Determine the (x, y) coordinate at the center of the cell enclosing the given text.  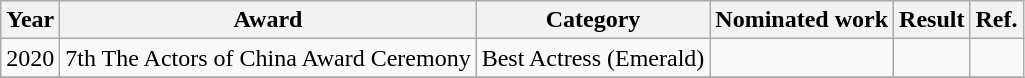
Year (30, 20)
Category (593, 20)
Best Actress (Emerald) (593, 58)
Award (268, 20)
Ref. (996, 20)
Nominated work (802, 20)
7th The Actors of China Award Ceremony (268, 58)
Result (932, 20)
2020 (30, 58)
